Extract the [X, Y] coordinate from the center of the cell holding the provided text.  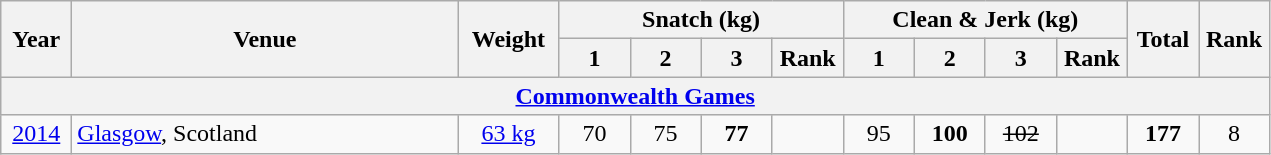
100 [950, 134]
70 [594, 134]
95 [878, 134]
102 [1020, 134]
Clean & Jerk (kg) [985, 20]
Glasgow, Scotland [265, 134]
2014 [36, 134]
Weight [508, 39]
77 [736, 134]
177 [1162, 134]
Commonwealth Games [636, 96]
63 kg [508, 134]
Venue [265, 39]
75 [666, 134]
Total [1162, 39]
8 [1234, 134]
Snatch (kg) [701, 20]
Year [36, 39]
